Scan for the cell matching the given text and deliver its [X, Y] coordinate at center. 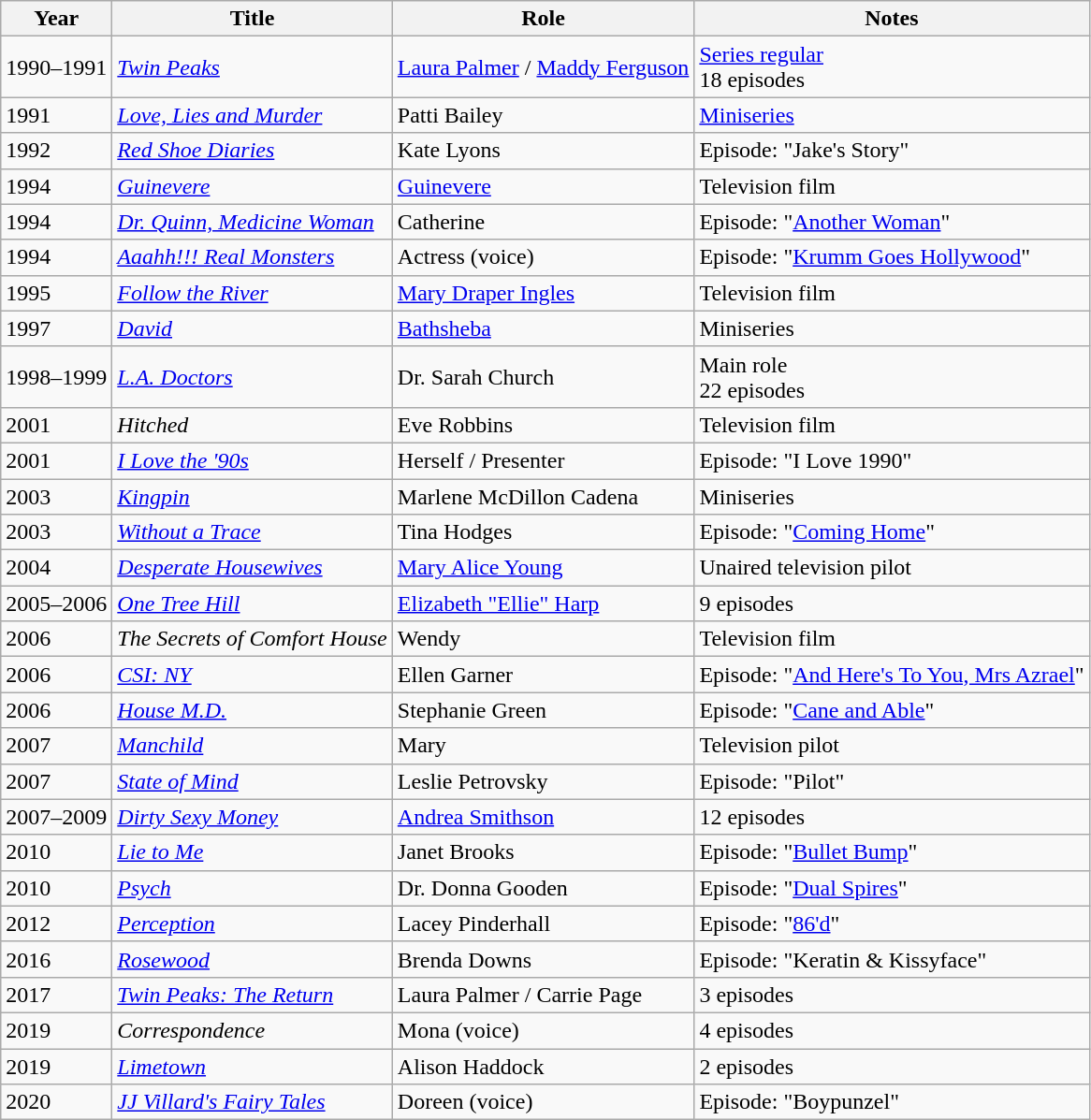
Dirty Sexy Money [253, 817]
Correspondence [253, 1030]
2 episodes [892, 1066]
Episode: "Bullet Bump" [892, 852]
Mary Alice Young [543, 568]
Episode: "I Love 1990" [892, 460]
Laura Palmer / Maddy Ferguson [543, 67]
Role [543, 19]
Eve Robbins [543, 425]
David [253, 328]
Love, Lies and Murder [253, 115]
Episode: "Jake's Story" [892, 151]
2005–2006 [56, 604]
Kate Lyons [543, 151]
1997 [56, 328]
House M.D. [253, 710]
Lie to Me [253, 852]
Manchild [253, 746]
State of Mind [253, 781]
Brenda Downs [543, 959]
Catherine [543, 222]
Mary [543, 746]
Bathsheba [543, 328]
3 episodes [892, 995]
Unaired television pilot [892, 568]
Tina Hodges [543, 532]
Elizabeth "Ellie" Harp [543, 604]
Episode: "Cane and Able" [892, 710]
1998–1999 [56, 376]
2007–2009 [56, 817]
Year [56, 19]
Twin Peaks: The Return [253, 995]
Janet Brooks [543, 852]
Marlene McDillon Cadena [543, 497]
One Tree Hill [253, 604]
Psych [253, 888]
CSI: NY [253, 675]
1995 [56, 293]
Desperate Housewives [253, 568]
2016 [56, 959]
Ellen Garner [543, 675]
Rosewood [253, 959]
Actress (voice) [543, 257]
Leslie Petrovsky [543, 781]
Episode: "Coming Home" [892, 532]
Dr. Quinn, Medicine Woman [253, 222]
Wendy [543, 639]
Notes [892, 19]
Episode: "And Here's To You, Mrs Azrael" [892, 675]
Twin Peaks [253, 67]
Television pilot [892, 746]
Episode: "Krumm Goes Hollywood" [892, 257]
Episode: "Dual Spires" [892, 888]
Patti Bailey [543, 115]
Episode: "Boypunzel" [892, 1102]
Hitched [253, 425]
9 episodes [892, 604]
Limetown [253, 1066]
Stephanie Green [543, 710]
Perception [253, 924]
2017 [56, 995]
Without a Trace [253, 532]
Mona (voice) [543, 1030]
Doreen (voice) [543, 1102]
1990–1991 [56, 67]
Episode: "Another Woman" [892, 222]
2012 [56, 924]
1992 [56, 151]
4 episodes [892, 1030]
Laura Palmer / Carrie Page [543, 995]
Main role22 episodes [892, 376]
Follow the River [253, 293]
Series regular18 episodes [892, 67]
2020 [56, 1102]
Andrea Smithson [543, 817]
Aaahh!!! Real Monsters [253, 257]
Alison Haddock [543, 1066]
Kingpin [253, 497]
Episode: "Keratin & Kissyface" [892, 959]
Mary Draper Ingles [543, 293]
1991 [56, 115]
JJ Villard's Fairy Tales [253, 1102]
Herself / Presenter [543, 460]
12 episodes [892, 817]
L.A. Doctors [253, 376]
Episode: "Pilot" [892, 781]
Red Shoe Diaries [253, 151]
Lacey Pinderhall [543, 924]
2004 [56, 568]
I Love the '90s [253, 460]
Title [253, 19]
The Secrets of Comfort House [253, 639]
Dr. Donna Gooden [543, 888]
Dr. Sarah Church [543, 376]
Episode: "86'd" [892, 924]
